Output the (x, y) coordinate of the center of the cell containing the given text.  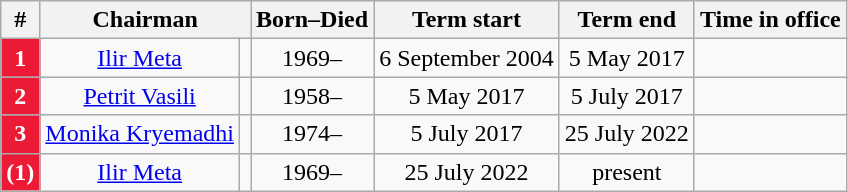
Time in office (770, 20)
Monika Kryemadhi (140, 134)
# (20, 20)
Petrit Vasili (140, 96)
Born–Died (312, 20)
1958– (312, 96)
Chairman (146, 20)
Term end (626, 20)
present (626, 172)
6 September 2004 (467, 58)
1 (20, 58)
3 (20, 134)
Term start (467, 20)
(1) (20, 172)
2 (20, 96)
1974– (312, 134)
